Locate the cell with the specified text and output its (X, Y) center coordinate. 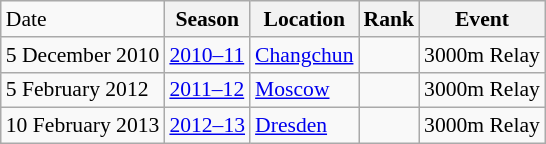
Event (482, 19)
2011–12 (207, 90)
10 February 2013 (83, 126)
Location (304, 19)
Dresden (304, 126)
Season (207, 19)
Rank (388, 19)
5 February 2012 (83, 90)
Moscow (304, 90)
Changchun (304, 55)
2012–13 (207, 126)
5 December 2010 (83, 55)
Date (83, 19)
2010–11 (207, 55)
